Capture the cell that displays the provided text and extract its (X, Y) central coordinate. 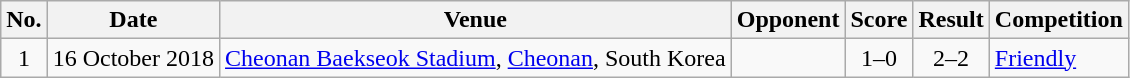
No. (24, 20)
Venue (476, 20)
Result (951, 20)
16 October 2018 (133, 58)
Cheonan Baekseok Stadium, Cheonan, South Korea (476, 58)
Score (879, 20)
1 (24, 58)
Opponent (788, 20)
2–2 (951, 58)
Competition (1058, 20)
Friendly (1058, 58)
Date (133, 20)
1–0 (879, 58)
